Identify which cell holds the provided text, then report its (X, Y) central coordinate. 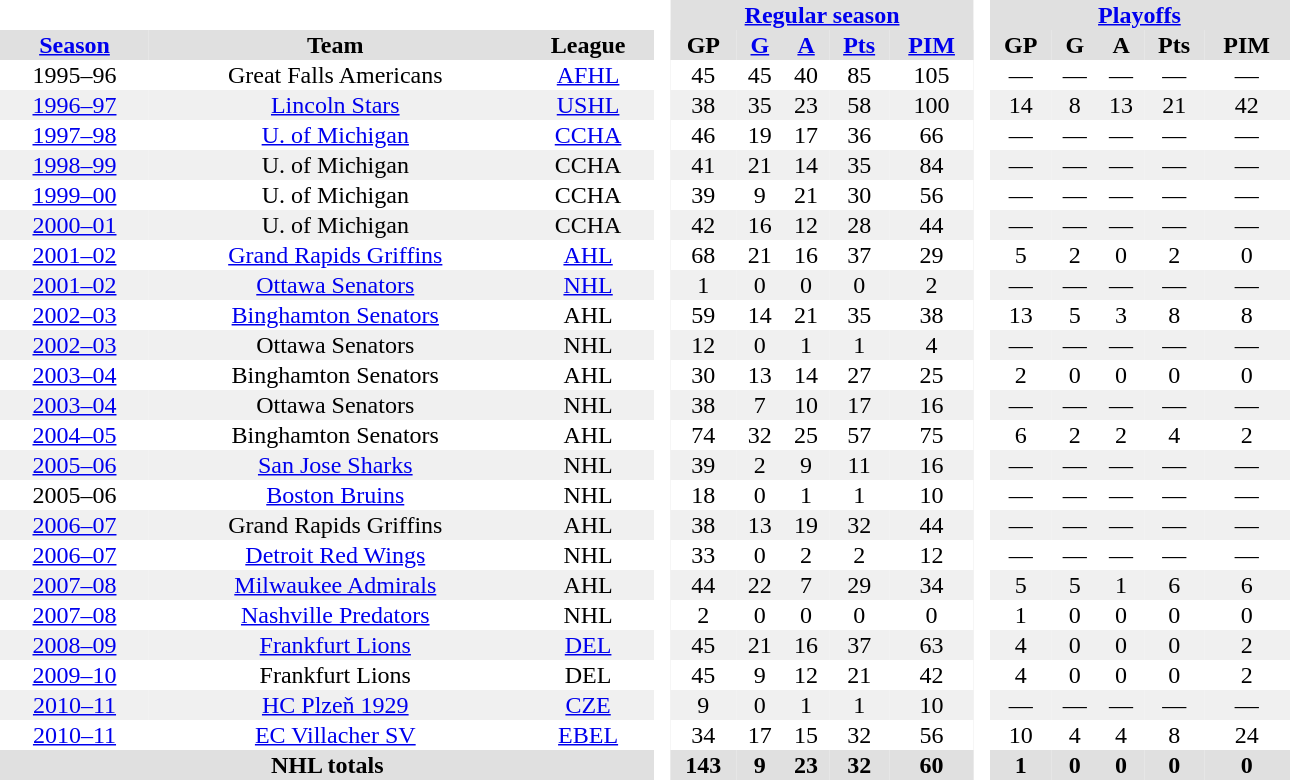
58 (859, 105)
28 (859, 225)
NHL totals (328, 765)
Detroit Red Wings (336, 555)
Great Falls Americans (336, 75)
1999–00 (74, 195)
66 (932, 135)
63 (932, 645)
1996–97 (74, 105)
3 (1121, 315)
USHL (588, 105)
46 (704, 135)
33 (704, 555)
Playoffs (1140, 15)
36 (859, 135)
2004–05 (74, 435)
57 (859, 435)
2009–10 (74, 675)
Regular season (822, 15)
Boston Bruins (336, 495)
15 (806, 735)
105 (932, 75)
74 (704, 435)
League (588, 45)
40 (806, 75)
68 (704, 255)
EC Villacher SV (336, 735)
41 (704, 165)
2000–01 (74, 225)
Nashville Predators (336, 615)
Lincoln Stars (336, 105)
Milwaukee Admirals (336, 585)
11 (859, 465)
HC Plzeň 1929 (336, 705)
84 (932, 165)
AFHL (588, 75)
100 (932, 105)
2008–09 (74, 645)
60 (932, 765)
143 (704, 765)
22 (760, 585)
CZE (588, 705)
Team (336, 45)
85 (859, 75)
Season (74, 45)
1998–99 (74, 165)
1997–98 (74, 135)
EBEL (588, 735)
18 (704, 495)
59 (704, 315)
75 (932, 435)
24 (1246, 735)
27 (859, 375)
San Jose Sharks (336, 465)
1995–96 (74, 75)
